Output the [X, Y] coordinate of the center of the cell containing the given text.  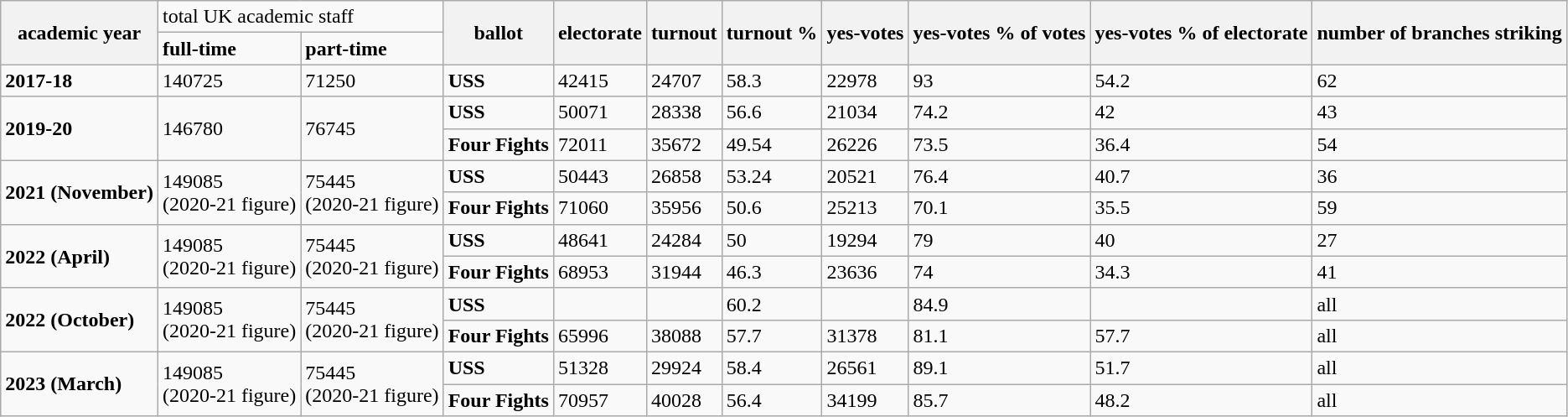
43 [1440, 112]
50.6 [772, 208]
academic year [80, 33]
79 [999, 240]
36 [1440, 176]
54.2 [1202, 81]
2021 (November) [80, 192]
73.5 [999, 144]
48641 [600, 240]
number of branches striking [1440, 33]
20521 [865, 176]
26858 [684, 176]
part-time [372, 49]
146780 [229, 128]
76745 [372, 128]
70.1 [999, 208]
yes-votes % of electorate [1202, 33]
74.2 [999, 112]
24707 [684, 81]
58.4 [772, 367]
21034 [865, 112]
53.24 [772, 176]
ballot [498, 33]
turnout [684, 33]
50071 [600, 112]
22978 [865, 81]
2022 (April) [80, 256]
electorate [600, 33]
84.9 [999, 304]
54 [1440, 144]
19294 [865, 240]
42 [1202, 112]
58.3 [772, 81]
62 [1440, 81]
28338 [684, 112]
56.6 [772, 112]
27 [1440, 240]
35.5 [1202, 208]
2019-20 [80, 128]
51.7 [1202, 367]
turnout % [772, 33]
yes-votes % of votes [999, 33]
26561 [865, 367]
31378 [865, 336]
29924 [684, 367]
76.4 [999, 176]
25213 [865, 208]
71250 [372, 81]
40 [1202, 240]
2023 (March) [80, 383]
40028 [684, 400]
40.7 [1202, 176]
38088 [684, 336]
74 [999, 272]
140725 [229, 81]
51328 [600, 367]
full-time [229, 49]
26226 [865, 144]
56.4 [772, 400]
35672 [684, 144]
71060 [600, 208]
2022 (October) [80, 320]
36.4 [1202, 144]
31944 [684, 272]
93 [999, 81]
59 [1440, 208]
34.3 [1202, 272]
89.1 [999, 367]
65996 [600, 336]
23636 [865, 272]
70957 [600, 400]
68953 [600, 272]
yes-votes [865, 33]
50443 [600, 176]
34199 [865, 400]
35956 [684, 208]
total UK academic staff [300, 17]
50 [772, 240]
85.7 [999, 400]
42415 [600, 81]
49.54 [772, 144]
24284 [684, 240]
81.1 [999, 336]
46.3 [772, 272]
2017-18 [80, 81]
72011 [600, 144]
41 [1440, 272]
48.2 [1202, 400]
60.2 [772, 304]
